Detect which cell encompasses the target text, then output its [x, y] center coordinate. 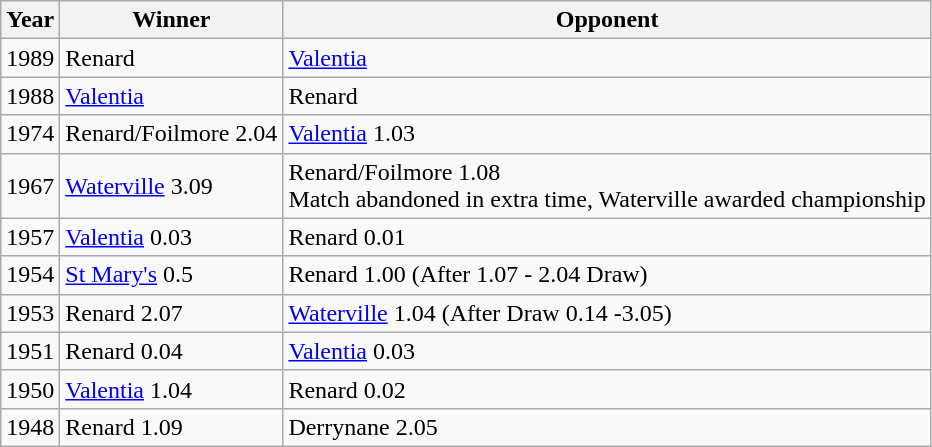
Waterville 3.09 [172, 186]
Renard/Foilmore 1.08Match abandoned in extra time, Waterville awarded championship [607, 186]
1957 [30, 237]
Renard 2.07 [172, 313]
St Mary's 0.5 [172, 275]
Valentia 1.04 [172, 389]
Valentia 1.03 [607, 134]
1953 [30, 313]
Derrynane 2.05 [607, 427]
Renard 0.04 [172, 351]
1974 [30, 134]
Renard/Foilmore 2.04 [172, 134]
Winner [172, 20]
1988 [30, 96]
1951 [30, 351]
1989 [30, 58]
Renard 0.02 [607, 389]
1967 [30, 186]
Year [30, 20]
1950 [30, 389]
Renard 1.09 [172, 427]
Renard 0.01 [607, 237]
1954 [30, 275]
1948 [30, 427]
Waterville 1.04 (After Draw 0.14 -3.05) [607, 313]
Renard 1.00 (After 1.07 - 2.04 Draw) [607, 275]
Opponent [607, 20]
